Find where the given text appears and provide that cell's center as [x, y] coordinate. 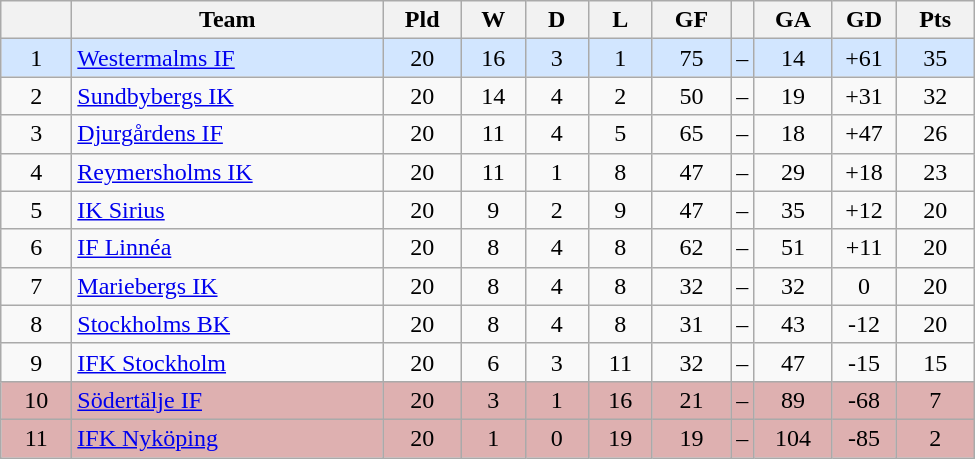
W [493, 20]
-68 [864, 400]
D [557, 20]
+12 [864, 210]
21 [692, 400]
23 [936, 172]
Reymersholms IK [228, 172]
10 [36, 400]
GD [864, 20]
IFK Nyköping [228, 438]
Team [228, 20]
43 [794, 324]
Djurgårdens IF [228, 134]
89 [794, 400]
IFK Stockholm [228, 362]
62 [692, 248]
Stockholms BK [228, 324]
+47 [864, 134]
65 [692, 134]
L [621, 20]
+31 [864, 96]
Mariebergs IK [228, 286]
31 [692, 324]
-15 [864, 362]
+61 [864, 58]
Pld [422, 20]
-85 [864, 438]
GA [794, 20]
+11 [864, 248]
104 [794, 438]
IF Linnéa [228, 248]
51 [794, 248]
Södertälje IF [228, 400]
-12 [864, 324]
IK Sirius [228, 210]
29 [794, 172]
Sundbybergs IK [228, 96]
+18 [864, 172]
18 [794, 134]
Pts [936, 20]
Westermalms IF [228, 58]
GF [692, 20]
50 [692, 96]
75 [692, 58]
26 [936, 134]
15 [936, 362]
